Output the [X, Y] coordinate of the center of the cell containing the given text.  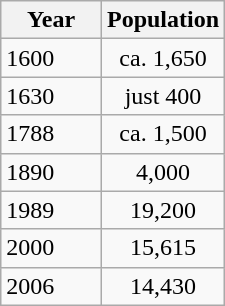
ca. 1,650 [162, 58]
1890 [52, 172]
14,430 [162, 286]
15,615 [162, 248]
1630 [52, 96]
2006 [52, 286]
1788 [52, 134]
1600 [52, 58]
Year [52, 20]
4,000 [162, 172]
2000 [52, 248]
1989 [52, 210]
just 400 [162, 96]
Population [162, 20]
ca. 1,500 [162, 134]
19,200 [162, 210]
